Identify which cell holds the provided text, then report its [X, Y] central coordinate. 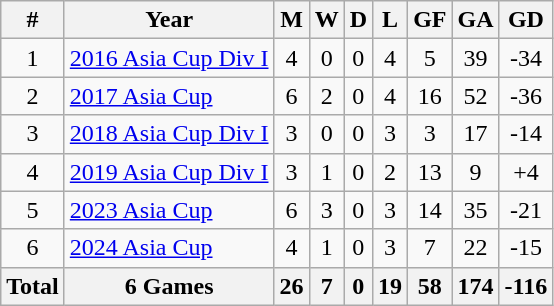
2023 Asia Cup [169, 210]
19 [390, 286]
22 [476, 248]
Year [169, 20]
-21 [526, 210]
13 [430, 172]
-34 [526, 58]
GA [476, 20]
14 [430, 210]
16 [430, 96]
9 [476, 172]
39 [476, 58]
26 [292, 286]
17 [476, 134]
+4 [526, 172]
L [390, 20]
2018 Asia Cup Div I [169, 134]
6 Games [169, 286]
M [292, 20]
-116 [526, 286]
2017 Asia Cup [169, 96]
35 [476, 210]
58 [430, 286]
GD [526, 20]
2019 Asia Cup Div I [169, 172]
52 [476, 96]
GF [430, 20]
174 [476, 286]
D [358, 20]
W [326, 20]
-15 [526, 248]
2024 Asia Cup [169, 248]
# [33, 20]
Total [33, 286]
-36 [526, 96]
2016 Asia Cup Div I [169, 58]
-14 [526, 134]
